Detect which cell encompasses the target text, then output its [X, Y] center coordinate. 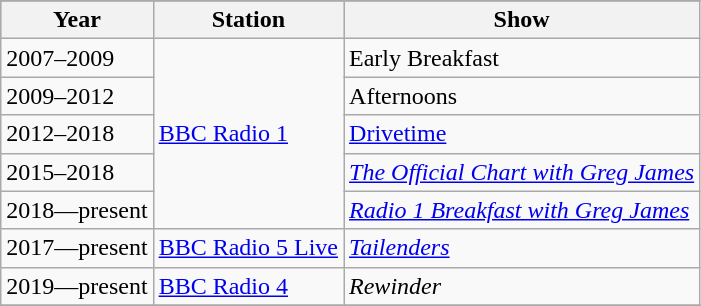
Radio 1 Breakfast with Greg James [522, 210]
Tailenders [522, 248]
2017—present [77, 248]
Rewinder [522, 286]
The Official Chart with Greg James [522, 172]
2007–2009 [77, 58]
2012–2018 [77, 134]
BBC Radio 4 [248, 286]
Afternoons [522, 96]
2009–2012 [77, 96]
BBC Radio 5 Live [248, 248]
Early Breakfast [522, 58]
Year [77, 20]
2018—present [77, 210]
BBC Radio 1 [248, 134]
Show [522, 20]
Drivetime [522, 134]
2019—present [77, 286]
Station [248, 20]
2015–2018 [77, 172]
